Capture the cell that displays the provided text and extract its (x, y) central coordinate. 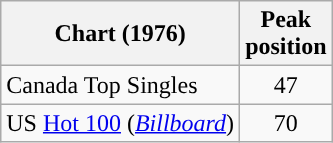
Chart (1976) (120, 34)
47 (286, 85)
Peakposition (286, 34)
US Hot 100 (Billboard) (120, 123)
Canada Top Singles (120, 85)
70 (286, 123)
